For the text-containing cell, return its midpoint in (x, y) coordinate format. 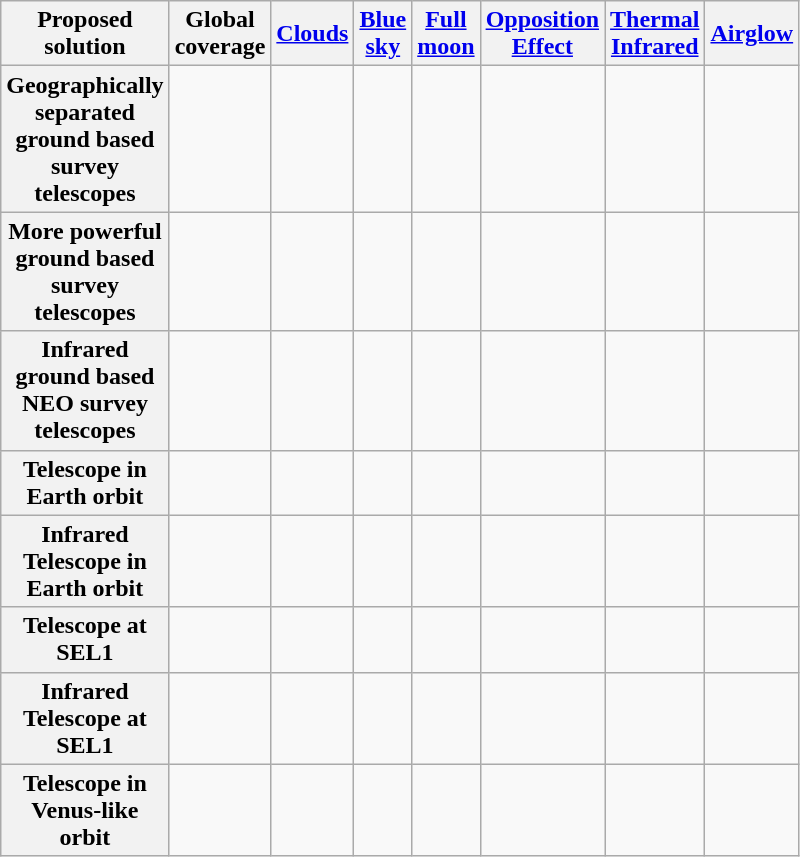
Airglow (752, 34)
Infrared ground based NEO survey telescopes (85, 390)
Bluesky (383, 34)
Telescope in Earth orbit (85, 482)
OppositionEffect (542, 34)
Infrared Telescope in Earth orbit (85, 561)
More powerful ground based survey telescopes (85, 272)
ThermalInfrared (655, 34)
Infrared Telescope at SEL1 (85, 718)
Telescope at SEL1 (85, 640)
Geographically separated ground based survey telescopes (85, 139)
Telescope in Venus-like orbit (85, 810)
Clouds (312, 34)
Proposed solution (85, 34)
Fullmoon (446, 34)
Globalcoverage (220, 34)
